Return the [x, y] coordinate for the center point of the cell that contains the specified text.  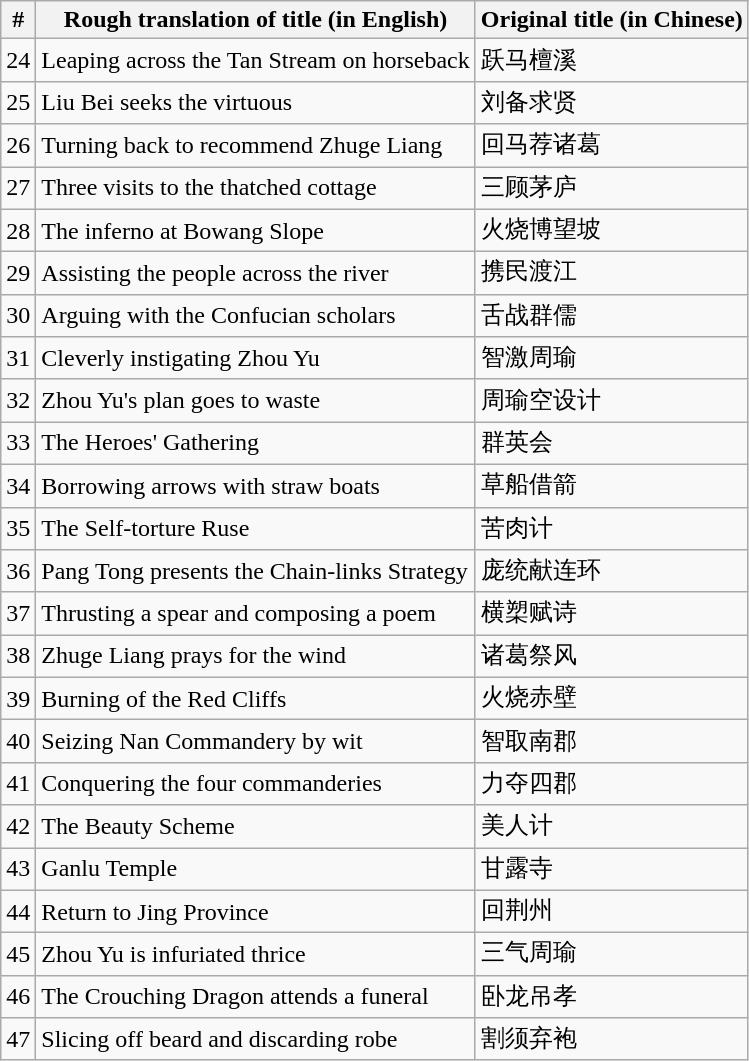
Thrusting a spear and composing a poem [256, 614]
Borrowing arrows with straw boats [256, 486]
30 [18, 316]
45 [18, 954]
34 [18, 486]
智取南郡 [612, 742]
Conquering the four commanderies [256, 784]
卧龙吊孝 [612, 996]
舌战群儒 [612, 316]
Ganlu Temple [256, 870]
47 [18, 1040]
回马荐诸葛 [612, 146]
三顾茅庐 [612, 188]
28 [18, 230]
24 [18, 60]
群英会 [612, 444]
跃马檀溪 [612, 60]
周瑜空设计 [612, 400]
Original title (in Chinese) [612, 20]
46 [18, 996]
41 [18, 784]
The inferno at Bowang Slope [256, 230]
诸葛祭风 [612, 656]
横槊赋诗 [612, 614]
# [18, 20]
32 [18, 400]
42 [18, 826]
39 [18, 698]
Cleverly instigating Zhou Yu [256, 358]
庞统献连环 [612, 572]
40 [18, 742]
Liu Bei seeks the virtuous [256, 102]
43 [18, 870]
Turning back to recommend Zhuge Liang [256, 146]
27 [18, 188]
三气周瑜 [612, 954]
25 [18, 102]
割须弃袍 [612, 1040]
Rough translation of title (in English) [256, 20]
苦肉计 [612, 528]
刘备求贤 [612, 102]
Zhuge Liang prays for the wind [256, 656]
44 [18, 912]
智激周瑜 [612, 358]
35 [18, 528]
33 [18, 444]
31 [18, 358]
Assisting the people across the river [256, 274]
36 [18, 572]
回荆州 [612, 912]
Zhou Yu's plan goes to waste [256, 400]
Pang Tong presents the Chain-links Strategy [256, 572]
火烧赤壁 [612, 698]
The Self-torture Ruse [256, 528]
美人计 [612, 826]
Burning of the Red Cliffs [256, 698]
The Heroes' Gathering [256, 444]
Three visits to the thatched cottage [256, 188]
Zhou Yu is infuriated thrice [256, 954]
The Beauty Scheme [256, 826]
37 [18, 614]
力夺四郡 [612, 784]
Leaping across the Tan Stream on horseback [256, 60]
草船借箭 [612, 486]
火烧博望坡 [612, 230]
携民渡江 [612, 274]
The Crouching Dragon attends a funeral [256, 996]
Return to Jing Province [256, 912]
Arguing with the Confucian scholars [256, 316]
29 [18, 274]
38 [18, 656]
26 [18, 146]
Slicing off beard and discarding robe [256, 1040]
Seizing Nan Commandery by wit [256, 742]
甘露寺 [612, 870]
